Output the [X, Y] coordinate of the center of the cell containing the given text.  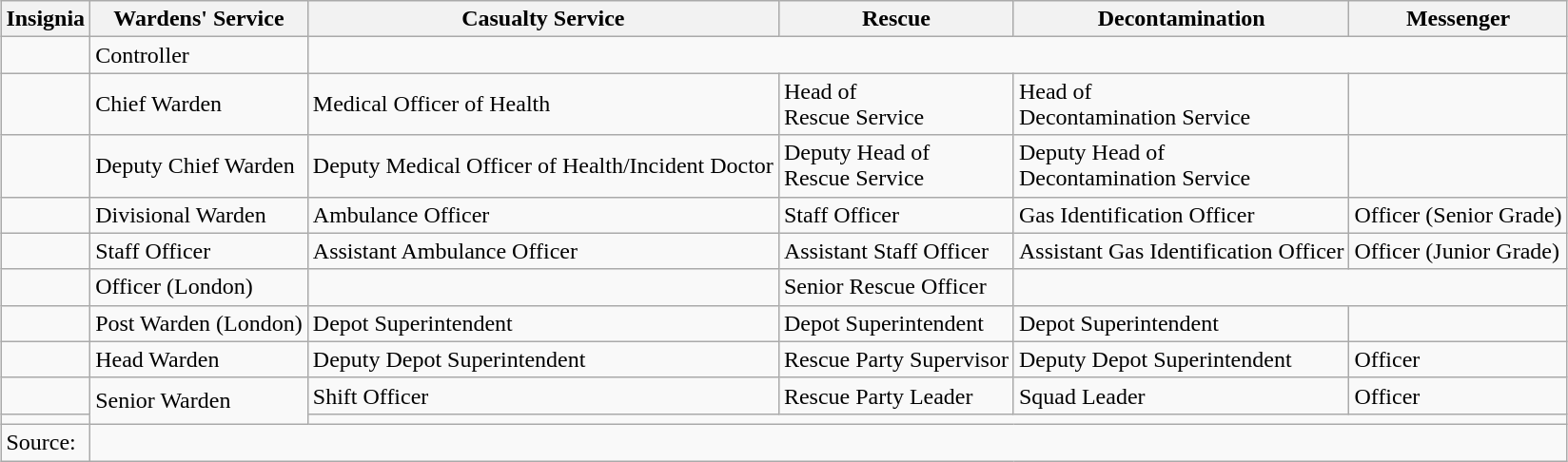
Ambulance Officer [542, 215]
Rescue Party Leader [896, 395]
Head of Decontamination Service [1182, 105]
Decontamination [1182, 19]
Officer (Senior Grade) [1458, 215]
Divisional Warden [200, 215]
Assistant Gas Identification Officer [1182, 251]
Controller [200, 55]
Source: [46, 442]
Deputy Chief Warden [200, 165]
Chief Warden [200, 105]
Senior Rescue Officer [896, 287]
Squad Leader [1182, 395]
Post Warden (London) [200, 323]
Wardens' Service [200, 19]
Insignia [46, 19]
Deputy Head of Rescue Service [896, 165]
Senior Warden [200, 401]
Medical Officer of Health [542, 105]
Shift Officer [542, 395]
Rescue Party Supervisor [896, 359]
Rescue [896, 19]
Head of Rescue Service [896, 105]
Deputy Head of Decontamination Service [1182, 165]
Messenger [1458, 19]
Assistant Staff Officer [896, 251]
Gas Identification Officer [1182, 215]
Officer (Junior Grade) [1458, 251]
Officer (London) [200, 287]
Head Warden [200, 359]
Assistant Ambulance Officer [542, 251]
Deputy Medical Officer of Health/Incident Doctor [542, 165]
Casualty Service [542, 19]
